Pinpoint the cell where the given text exists, returning its [X, Y] midpoint coordinate. 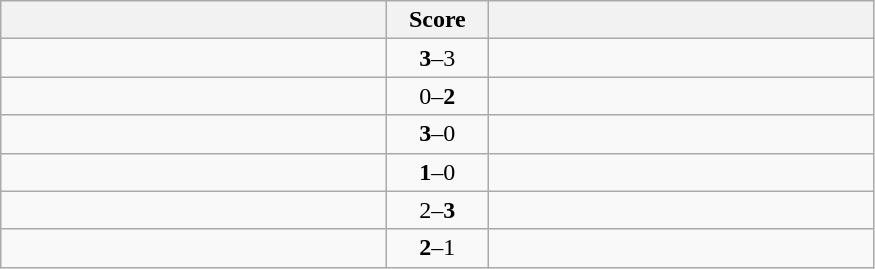
3–3 [438, 58]
2–1 [438, 248]
3–0 [438, 134]
2–3 [438, 210]
1–0 [438, 172]
0–2 [438, 96]
Score [438, 20]
